Extract the (x, y) coordinate from the center of the cell holding the provided text.  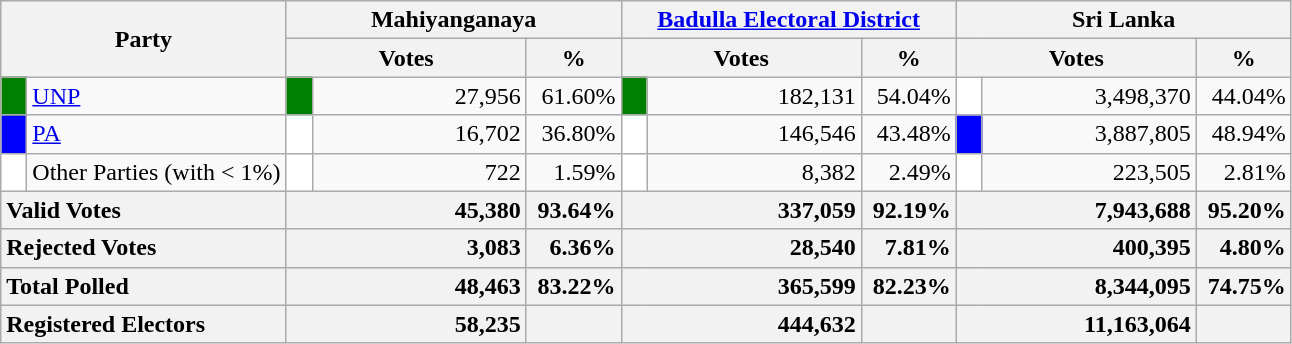
UNP (156, 96)
54.04% (908, 96)
3,083 (406, 248)
1.59% (574, 172)
82.23% (908, 286)
36.80% (574, 134)
11,163,064 (1076, 324)
Mahiyanganaya (454, 20)
48.94% (1244, 134)
182,131 (754, 96)
2.49% (908, 172)
44.04% (1244, 96)
Other Parties (with < 1%) (156, 172)
Registered Electors (144, 324)
Valid Votes (144, 210)
PA (156, 134)
146,546 (754, 134)
93.64% (574, 210)
45,380 (406, 210)
444,632 (741, 324)
27,956 (419, 96)
8,382 (754, 172)
74.75% (1244, 286)
7.81% (908, 248)
2.81% (1244, 172)
6.36% (574, 248)
223,505 (1089, 172)
400,395 (1076, 248)
Total Polled (144, 286)
3,498,370 (1089, 96)
95.20% (1244, 210)
Party (144, 39)
16,702 (419, 134)
92.19% (908, 210)
43.48% (908, 134)
Rejected Votes (144, 248)
722 (419, 172)
Badulla Electoral District (788, 20)
8,344,095 (1076, 286)
3,887,805 (1089, 134)
28,540 (741, 248)
83.22% (574, 286)
365,599 (741, 286)
61.60% (574, 96)
48,463 (406, 286)
7,943,688 (1076, 210)
337,059 (741, 210)
4.80% (1244, 248)
Sri Lanka (1124, 20)
58,235 (406, 324)
